Return the [X, Y] coordinate for the center point of the cell that contains the specified text.  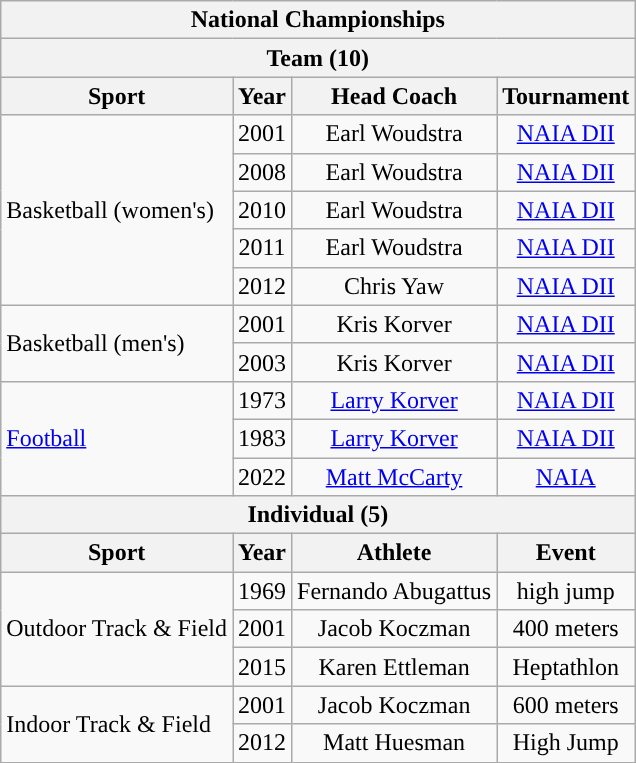
400 meters [566, 629]
Head Coach [394, 96]
600 meters [566, 705]
2008 [262, 172]
1983 [262, 438]
2022 [262, 477]
1969 [262, 591]
Karen Ettleman [394, 667]
Fernando Abugattus [394, 591]
Outdoor Track & Field [117, 629]
2015 [262, 667]
Basketball (women's) [117, 210]
Indoor Track & Field [117, 724]
National Championships [318, 20]
Chris Yaw [394, 286]
2010 [262, 210]
Tournament [566, 96]
Matt McCarty [394, 477]
high jump [566, 591]
2003 [262, 362]
Event [566, 553]
1973 [262, 400]
High Jump [566, 743]
NAIA [566, 477]
Team (10) [318, 58]
Matt Huesman [394, 743]
Basketball (men's) [117, 343]
2011 [262, 248]
Individual (5) [318, 515]
Football [117, 438]
Athlete [394, 553]
Heptathlon [566, 667]
